Identify which cell holds the provided text, then report its (X, Y) central coordinate. 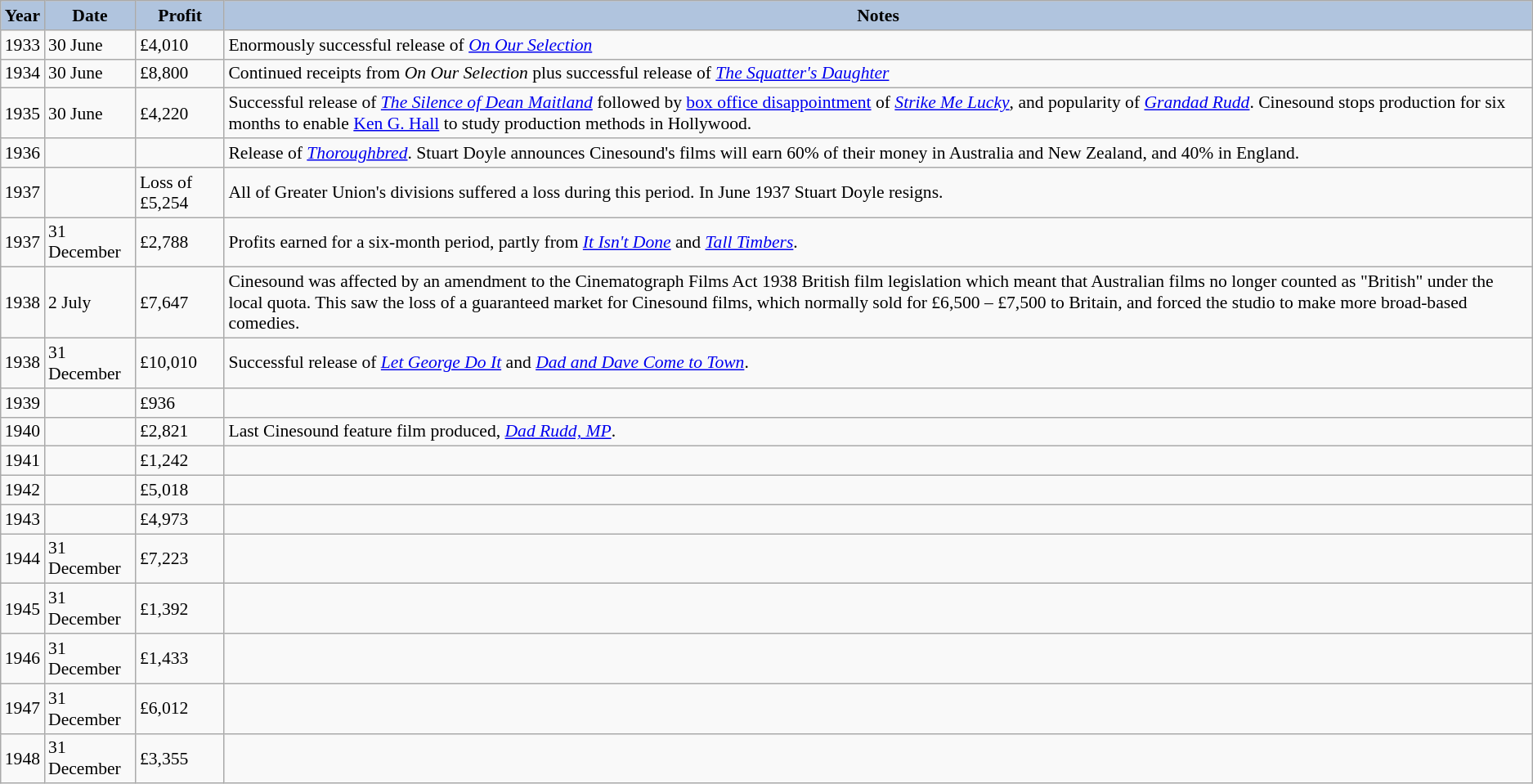
£1,392 (180, 608)
£1,242 (180, 461)
1947 (23, 708)
1944 (23, 559)
Last Cinesound feature film produced, Dad Rudd, MP. (878, 432)
£2,821 (180, 432)
1940 (23, 432)
£7,647 (180, 302)
£4,220 (180, 113)
£6,012 (180, 708)
1941 (23, 461)
£4,010 (180, 45)
£7,223 (180, 559)
£4,973 (180, 519)
1948 (23, 759)
1939 (23, 403)
Loss of £5,254 (180, 193)
£2,788 (180, 242)
1946 (23, 659)
Enormously successful release of On Our Selection (878, 45)
£936 (180, 403)
Date (90, 16)
£8,800 (180, 74)
1942 (23, 491)
1943 (23, 519)
All of Greater Union's divisions suffered a loss during this period. In June 1937 Stuart Doyle resigns. (878, 193)
Profit (180, 16)
Year (23, 16)
2 July (90, 302)
1945 (23, 608)
1934 (23, 74)
Notes (878, 16)
Successful release of Let George Do It and Dad and Dave Come to Town. (878, 363)
1936 (23, 153)
£1,433 (180, 659)
£5,018 (180, 491)
Profits earned for a six-month period, partly from It Isn't Done and Tall Timbers. (878, 242)
£10,010 (180, 363)
1933 (23, 45)
Continued receipts from On Our Selection plus successful release of The Squatter's Daughter (878, 74)
1935 (23, 113)
£3,355 (180, 759)
Release of Thoroughbred. Stuart Doyle announces Cinesound's films will earn 60% of their money in Australia and New Zealand, and 40% in England. (878, 153)
